Search for the cell housing the specified text and yield its [X, Y] center coordinate. 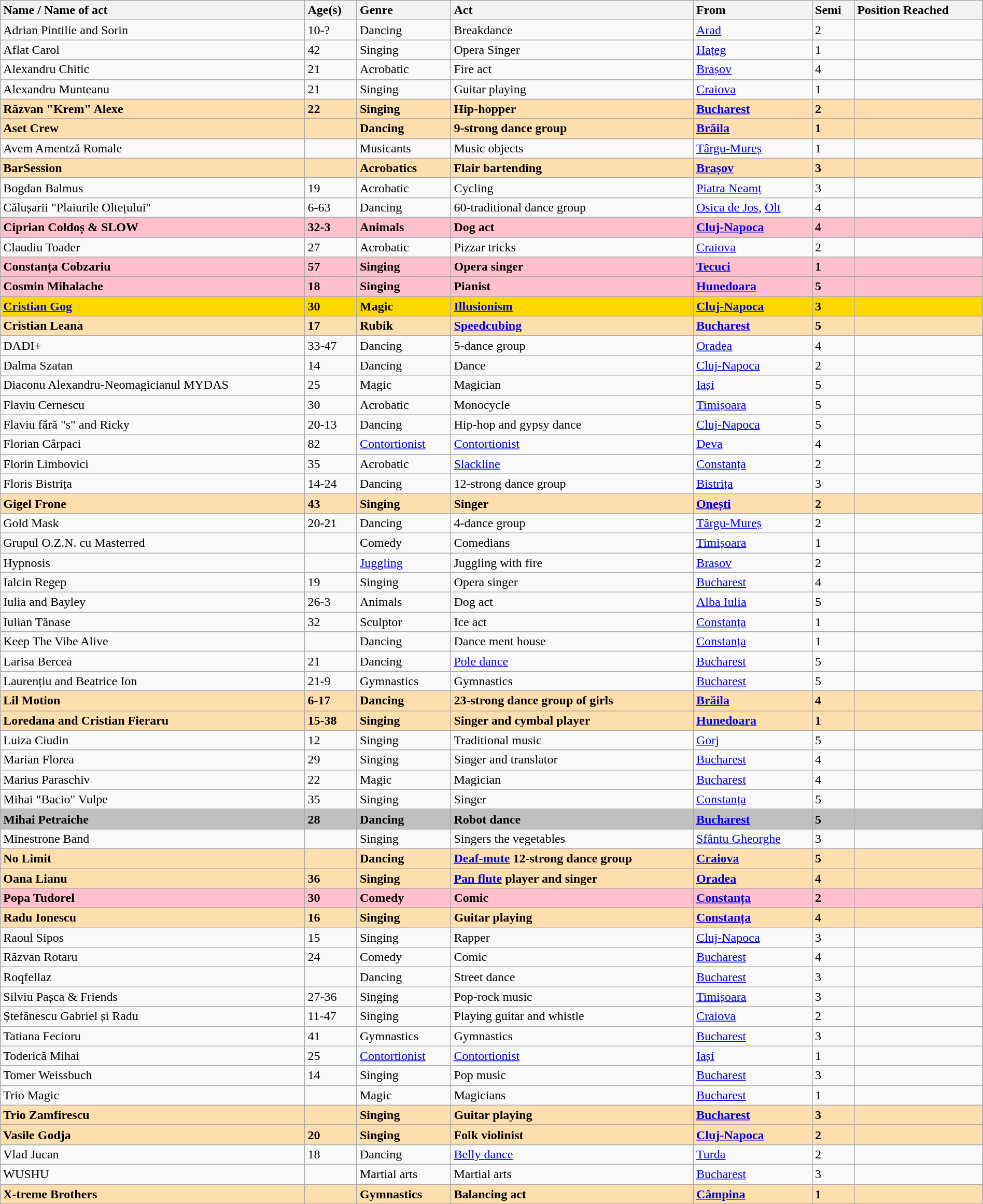
Monocycle [572, 405]
Tecuci [753, 267]
Mihai "Bacio" Vulpe [152, 799]
36 [331, 879]
Marian Florea [152, 760]
Genre [403, 10]
Florin Limbovici [152, 464]
Fire act [572, 69]
32 [331, 622]
29 [331, 760]
27 [331, 247]
Arad [753, 30]
15 [331, 938]
Pole dance [572, 661]
26-3 [331, 602]
Sfântu Gheorghe [753, 839]
Turda [753, 1154]
Musicants [403, 148]
Magicians [572, 1095]
Semi [834, 10]
From [753, 10]
Marius Paraschiv [152, 780]
Playing guitar and whistle [572, 1016]
Onești [753, 503]
Claudiu Toader [152, 247]
Floris Bistrița [152, 484]
Juggling with fire [572, 562]
Flaviu Cernescu [152, 405]
Avem Amentză Romale [152, 148]
Răzvan Rotaru [152, 957]
Hațeg [753, 50]
10-? [331, 30]
Mihai Petraiche [152, 819]
17 [331, 326]
Larisa Bercea [152, 661]
24 [331, 957]
4-dance group [572, 523]
Folk violinist [572, 1135]
Pop music [572, 1075]
Roqfellaz [152, 977]
Juggling [403, 562]
Pop-rock music [572, 997]
Bistrița [753, 484]
23-strong dance group of girls [572, 701]
Laurențiu and Beatrice Ion [152, 681]
41 [331, 1036]
Pizzar tricks [572, 247]
Street dance [572, 977]
Acrobatics [403, 168]
Grupul O.Z.N. cu Masterred [152, 543]
Ice act [572, 622]
Gold Mask [152, 523]
Breakdance [572, 30]
16 [331, 918]
Popa Tudorel [152, 898]
No Limit [152, 858]
6-17 [331, 701]
15-38 [331, 720]
20 [331, 1135]
21-9 [331, 681]
Răzvan "Krem" Alexe [152, 109]
Rubik [403, 326]
Lil Motion [152, 701]
Deaf-mute 12-strong dance group [572, 858]
Pan flute player and singer [572, 879]
Music objects [572, 148]
Trio Zamfirescu [152, 1115]
Dance ment house [572, 642]
6-63 [331, 207]
Age(s) [331, 10]
Gigel Frone [152, 503]
Gorj [753, 740]
20-13 [331, 424]
Deva [753, 444]
14-24 [331, 484]
Oana Lianu [152, 879]
5-dance group [572, 346]
Bogdan Balmus [152, 188]
Luiza Ciudin [152, 740]
Alba Iulia [753, 602]
60-traditional dance group [572, 207]
Tomer Weissbuch [152, 1075]
BarSession [152, 168]
12-strong dance group [572, 484]
Belly dance [572, 1154]
Cristian Leana [152, 326]
Tatiana Fecioru [152, 1036]
9-strong dance group [572, 129]
Alexandru Chitic [152, 69]
Traditional music [572, 740]
Vasile Godja [152, 1135]
Sculptor [403, 622]
Dalma Szatan [152, 365]
33-47 [331, 346]
Călușarii "Plaiurile Oltețului" [152, 207]
Pianist [572, 287]
20-21 [331, 523]
Loredana and Cristian Fieraru [152, 720]
27-36 [331, 997]
Trio Magic [152, 1095]
Act [572, 10]
Singers the vegetables [572, 839]
Cycling [572, 188]
Hip-hopper [572, 109]
Illusionism [572, 306]
Slackline [572, 464]
Speedcubing [572, 326]
Balancing act [572, 1194]
DADI+ [152, 346]
Dance [572, 365]
Opera Singer [572, 50]
Ștefănescu Gabriel și Radu [152, 1016]
43 [331, 503]
Vlad Jucan [152, 1154]
Florian Cârpaci [152, 444]
Hypnosis [152, 562]
Singer and cymbal player [572, 720]
57 [331, 267]
82 [331, 444]
Silviu Pașca & Friends [152, 997]
Position Reached [919, 10]
Keep The Vibe Alive [152, 642]
Flair bartending [572, 168]
Aset Crew [152, 129]
Cosmin Mihalache [152, 287]
Constanța Cobzariu [152, 267]
Name / Name of act [152, 10]
WUSHU [152, 1174]
Câmpina [753, 1194]
Raoul Sipos [152, 938]
X-treme Brothers [152, 1194]
Robot dance [572, 819]
Adrian Pintilie and Sorin [152, 30]
Flaviu fără "s" and Ricky [152, 424]
Osica de Jos, Olt [753, 207]
42 [331, 50]
Piatra Neamț [753, 188]
Alexandru Munteanu [152, 89]
Aflat Carol [152, 50]
Iulia and Bayley [152, 602]
Diaconu Alexandru-Neomagicianul MYDAS [152, 385]
12 [331, 740]
11-47 [331, 1016]
Cristian Gog [152, 306]
32-3 [331, 227]
Ialcin Regep [152, 583]
Iulian Tănase [152, 622]
28 [331, 819]
Minestrone Band [152, 839]
Rapper [572, 938]
Comedians [572, 543]
Toderică Mihai [152, 1056]
Ciprian Coldoș & SLOW [152, 227]
Singer and translator [572, 760]
Hip-hop and gypsy dance [572, 424]
Radu Ionescu [152, 918]
